Capture the cell that displays the provided text and extract its [X, Y] central coordinate. 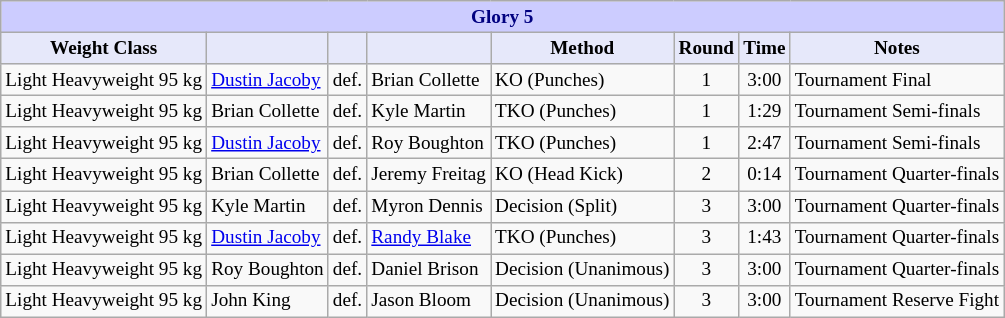
0:14 [764, 175]
1:29 [764, 111]
Round [706, 48]
Jason Bloom [429, 301]
Tournament Reserve Fight [897, 301]
Jeremy Freitag [429, 175]
Decision (Split) [582, 206]
Glory 5 [502, 17]
Weight Class [104, 48]
Randy Blake [429, 238]
KO (Head Kick) [582, 175]
2 [706, 175]
Daniel Brison [429, 270]
1:43 [764, 238]
Time [764, 48]
Notes [897, 48]
Method [582, 48]
John King [268, 301]
KO (Punches) [582, 80]
Tournament Final [897, 80]
2:47 [764, 143]
Myron Dennis [429, 206]
